Capture the cell that displays the provided text and extract its [X, Y] central coordinate. 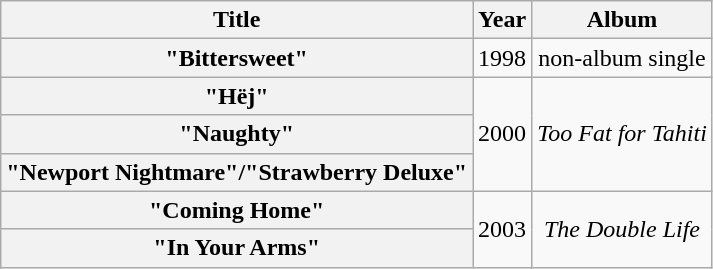
Album [622, 20]
2003 [502, 229]
non-album single [622, 58]
Title [237, 20]
The Double Life [622, 229]
"Hëj" [237, 96]
Year [502, 20]
"Newport Nightmare"/"Strawberry Deluxe" [237, 172]
"Naughty" [237, 134]
Too Fat for Tahiti [622, 134]
"Bittersweet" [237, 58]
"In Your Arms" [237, 248]
"Coming Home" [237, 210]
1998 [502, 58]
2000 [502, 134]
